Determine the [X, Y] coordinate at the center of the cell enclosing the given text.  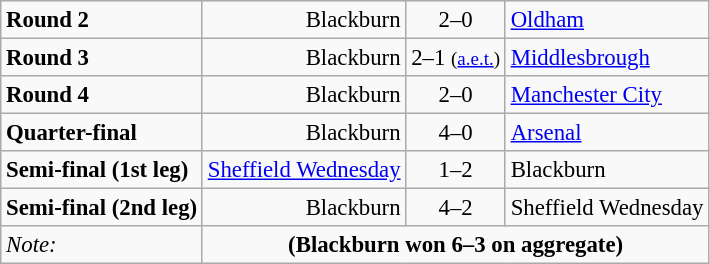
Middlesbrough [606, 58]
Note: [102, 245]
Semi-final (2nd leg) [102, 208]
1–2 [456, 170]
Round 2 [102, 20]
Quarter-final [102, 133]
Oldham [606, 20]
Arsenal [606, 133]
Round 4 [102, 95]
Manchester City [606, 95]
4–0 [456, 133]
2–1 (a.e.t.) [456, 58]
4–2 [456, 208]
Semi-final (1st leg) [102, 170]
(Blackburn won 6–3 on aggregate) [455, 245]
Round 3 [102, 58]
